Return the [X, Y] coordinate for the center point of the cell that contains the specified text.  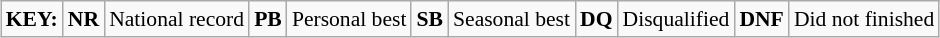
Disqualified [676, 19]
DNF [761, 19]
KEY: [32, 19]
NR [84, 19]
DQ [596, 19]
PB [268, 19]
SB [430, 19]
Did not finished [864, 19]
Personal best [350, 19]
National record [176, 19]
Seasonal best [512, 19]
